For the text-containing cell, return its midpoint in (X, Y) coordinate format. 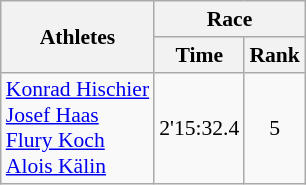
Rank (274, 55)
2'15:32.4 (199, 128)
Time (199, 55)
5 (274, 128)
Race (230, 19)
Athletes (78, 36)
Konrad HischierJosef HaasFlury KochAlois Kälin (78, 128)
